Scan for the cell matching the given text and deliver its (X, Y) coordinate at center. 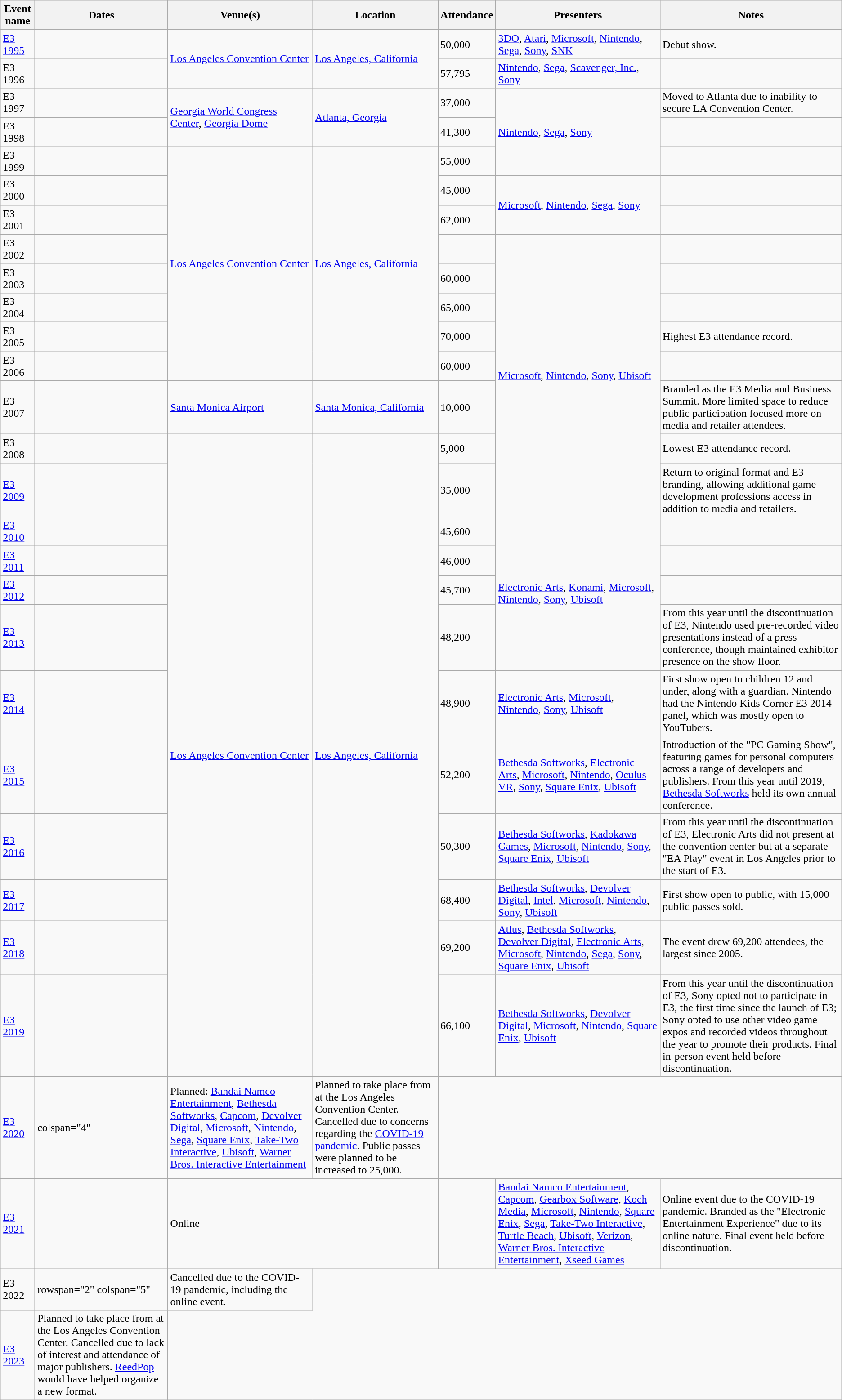
Presenters (578, 15)
62,000 (467, 219)
45,000 (467, 191)
E3 1996 (18, 74)
Electronic Arts, Konami, Microsoft, Nintendo, Sony, Ubisoft (578, 593)
E3 2023 (18, 1355)
Lowest E3 attendance record. (751, 449)
Bethesda Softworks, Kadokawa Games, Microsoft, Nintendo, Sony, Square Enix, Ubisoft (578, 847)
45,600 (467, 531)
35,000 (467, 490)
Event name (18, 15)
Branded as the E3 Media and Business Summit. More limited space to reduce public participation focused more on media and retailer attendees. (751, 407)
E3 2020 (18, 1128)
Return to original format and E3 branding, allowing additional game development professions access in addition to media and retailers. (751, 490)
Bethesda Softworks, Devolver Digital, Microsoft, Nintendo, Square Enix, Ubisoft (578, 1025)
Santa Monica, California (375, 407)
41,300 (467, 132)
E3 2005 (18, 336)
Online (303, 1223)
Notes (751, 15)
E3 1999 (18, 161)
E3 2022 (18, 1289)
E3 2012 (18, 590)
48,200 (467, 638)
E3 2006 (18, 366)
Georgia World Congress Center, Georgia Dome (240, 117)
E3 2015 (18, 775)
37,000 (467, 103)
E3 2016 (18, 847)
E3 2019 (18, 1025)
65,000 (467, 308)
69,200 (467, 948)
55,000 (467, 161)
E3 2018 (18, 948)
10,000 (467, 407)
Atlus, Bethesda Softworks, Devolver Digital, Electronic Arts, Microsoft, Nintendo, Sega, Sony, Square Enix, Ubisoft (578, 948)
Attendance (467, 15)
E3 1995 (18, 44)
E3 2004 (18, 308)
E3 2017 (18, 900)
3DO, Atari, Microsoft, Nintendo, Sega, Sony, SNK (578, 44)
E3 1998 (18, 132)
Venue(s) (240, 15)
E3 2008 (18, 449)
Highest E3 attendance record. (751, 336)
Microsoft, Nintendo, Sony, Ubisoft (578, 375)
E3 2013 (18, 638)
Electronic Arts, Microsoft, Nintendo, Sony, Ubisoft (578, 703)
Dates (102, 15)
E3 2021 (18, 1223)
E3 2010 (18, 531)
Atlanta, Georgia (375, 117)
70,000 (467, 336)
colspan="4" (102, 1128)
Santa Monica Airport (240, 407)
Microsoft, Nintendo, Sega, Sony (578, 205)
Location (375, 15)
48,900 (467, 703)
Bethesda Softworks, Devolver Digital, Intel, Microsoft, Nintendo, Sony, Ubisoft (578, 900)
68,400 (467, 900)
Debut show. (751, 44)
Cancelled due to the COVID-19 pandemic, including the online event. (240, 1289)
66,100 (467, 1025)
rowspan="2" colspan="5" (102, 1289)
Nintendo, Sega, Sony (578, 132)
E3 1997 (18, 103)
57,795 (467, 74)
Nintendo, Sega, Scavenger, Inc., Sony (578, 74)
50,300 (467, 847)
E3 2014 (18, 703)
E3 2002 (18, 249)
The event drew 69,200 attendees, the largest since 2005. (751, 948)
E3 2003 (18, 278)
52,200 (467, 775)
First show open to public, with 15,000 public passes sold. (751, 900)
50,000 (467, 44)
E3 2011 (18, 561)
E3 2009 (18, 490)
E3 2000 (18, 191)
Moved to Atlanta due to inability to secure LA Convention Center. (751, 103)
Bethesda Softworks, Electronic Arts, Microsoft, Nintendo, Oculus VR, Sony, Square Enix, Ubisoft (578, 775)
5,000 (467, 449)
E3 2001 (18, 219)
46,000 (467, 561)
45,700 (467, 590)
E3 2007 (18, 407)
